Determine the [X, Y] coordinate at the center of the cell enclosing the given text.  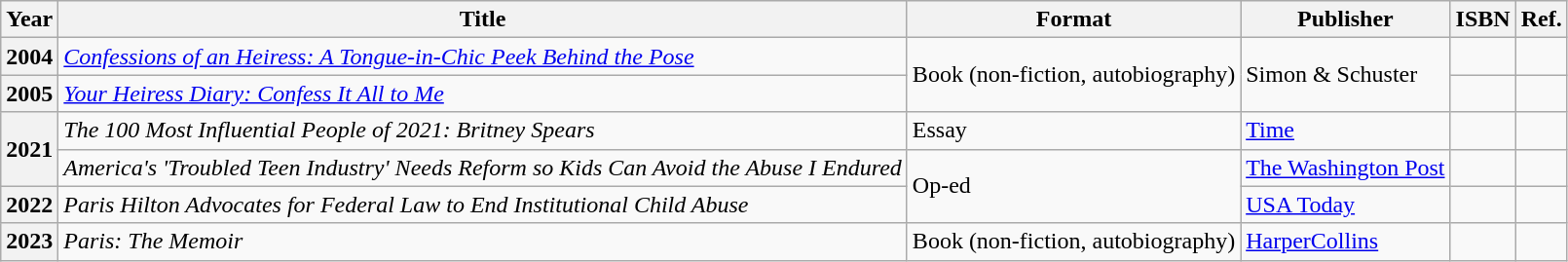
Year [29, 19]
Simon & Schuster [1346, 75]
Paris Hilton Advocates for Federal Law to End Institutional Child Abuse [483, 205]
2004 [29, 56]
USA Today [1346, 205]
Publisher [1346, 19]
The Washington Post [1346, 168]
Title [483, 19]
Your Heiress Diary: Confess It All to Me [483, 94]
Ref. [1541, 19]
2021 [29, 149]
2005 [29, 94]
Format [1073, 19]
2022 [29, 205]
America's 'Troubled Teen Industry' Needs Reform so Kids Can Avoid the Abuse I Endured [483, 168]
Time [1346, 131]
Confessions of an Heiress: A Tongue-in-Chic Peek Behind the Pose [483, 56]
The 100 Most Influential People of 2021: Britney Spears [483, 131]
Paris: The Memoir [483, 242]
ISBN [1482, 19]
Essay [1073, 131]
HarperCollins [1346, 242]
2023 [29, 242]
Op-ed [1073, 186]
